Detect which cell encompasses the target text, then output its [x, y] center coordinate. 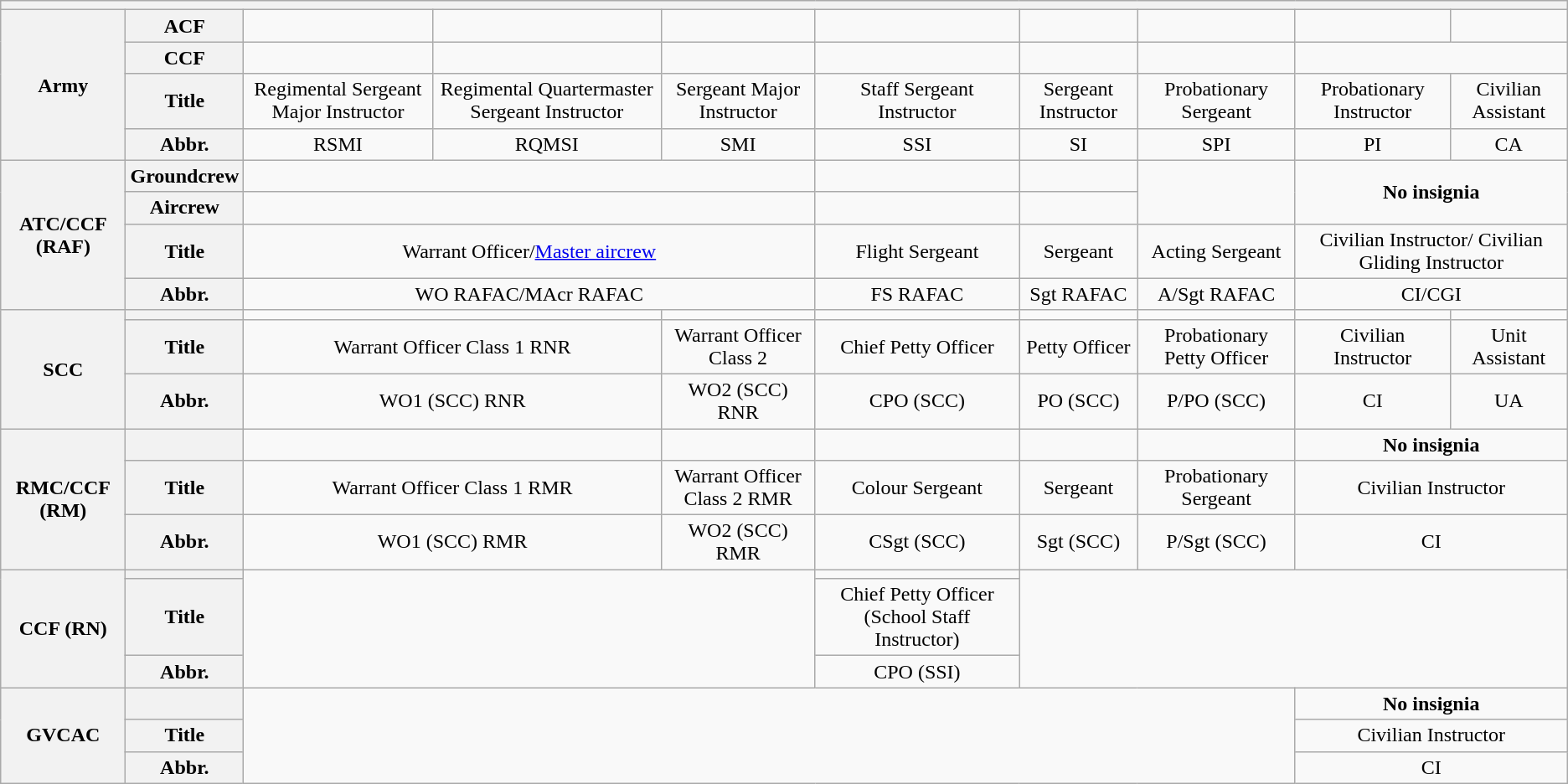
FS RAFAC [917, 294]
Warrant Officer Class 1 RMR [452, 487]
RQMSI [546, 144]
ATC/CCF (RAF) [64, 235]
UA [1509, 400]
Sergeant Instructor [1079, 101]
PO (SCC) [1079, 400]
CSgt (SCC) [917, 543]
CPO (SCC) [917, 400]
Probationary Petty Officer [1216, 347]
Civilian Instructor/ Civilian Gliding Instructor [1431, 251]
SMI [737, 144]
ACF [184, 26]
Regimental Sergeant Major Instructor [338, 101]
P/PO (SCC) [1216, 400]
Unit Assistant [1509, 347]
WO1 (SCC) RMR [452, 543]
Regimental Quartermaster Sergeant Instructor [546, 101]
RMC/CCF (RM) [64, 499]
CCF (RN) [64, 628]
CA [1509, 144]
Colour Sergeant [917, 487]
Warrant Officer/Master aircrew [529, 251]
Warrant Officer Class 2 [737, 347]
Sergeant Major Instructor [737, 101]
WO2 (SCC) RNR [737, 400]
CI/CGI [1431, 294]
Sgt (SCC) [1079, 543]
Flight Sergeant [917, 251]
Chief Petty Officer [917, 347]
SSI [917, 144]
Probationary Instructor [1372, 101]
CCF [184, 58]
WO1 (SCC) RNR [452, 400]
Warrant Officer Class 1 RNR [452, 347]
Army [64, 85]
A/Sgt RAFAC [1216, 294]
Civilian Assistant [1509, 101]
WO2 (SCC) RMR [737, 543]
SI [1079, 144]
Acting Sergeant [1216, 251]
WO RAFAC/MAcr RAFAC [529, 294]
RSMI [338, 144]
SCC [64, 369]
Sgt RAFAC [1079, 294]
Petty Officer [1079, 347]
Aircrew [184, 208]
SPI [1216, 144]
Warrant Officer Class 2 RMR [737, 487]
Staff Sergeant Instructor [917, 101]
CPO (SSI) [917, 672]
PI [1372, 144]
P/Sgt (SCC) [1216, 543]
Chief Petty Officer (School Staff Instructor) [917, 617]
GVCAC [64, 735]
Groundcrew [184, 176]
